Provide the (X, Y) coordinate of the cell's center where the given text is located.  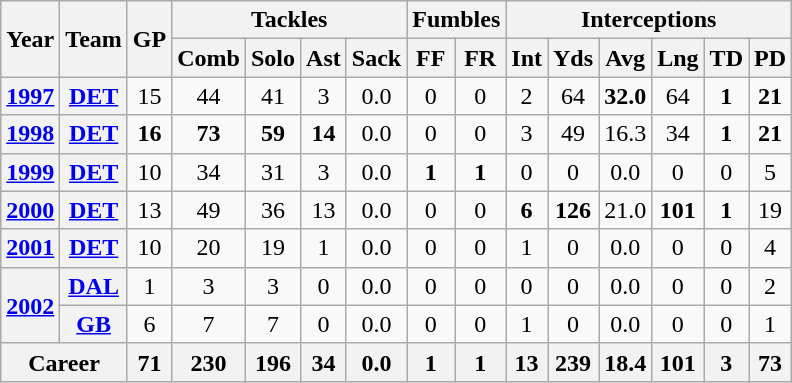
Fumbles (456, 20)
2000 (30, 210)
Team (94, 39)
16 (149, 134)
16.3 (626, 134)
Interceptions (649, 20)
2001 (30, 248)
1997 (30, 96)
Sack (376, 58)
239 (574, 362)
44 (209, 96)
Lng (678, 58)
126 (574, 210)
Avg (626, 58)
20 (209, 248)
Solo (272, 58)
41 (272, 96)
Year (30, 39)
18.4 (626, 362)
71 (149, 362)
Yds (574, 58)
15 (149, 96)
21.0 (626, 210)
GP (149, 39)
2002 (30, 305)
Career (64, 362)
Int (527, 58)
1998 (30, 134)
Comb (209, 58)
230 (209, 362)
FR (480, 58)
4 (770, 248)
196 (272, 362)
36 (272, 210)
GB (94, 324)
32.0 (626, 96)
PD (770, 58)
Ast (324, 58)
31 (272, 172)
DAL (94, 286)
14 (324, 134)
5 (770, 172)
Tackles (290, 20)
TD (726, 58)
1999 (30, 172)
FF (431, 58)
59 (272, 134)
